Search for the cell housing the specified text and yield its (X, Y) center coordinate. 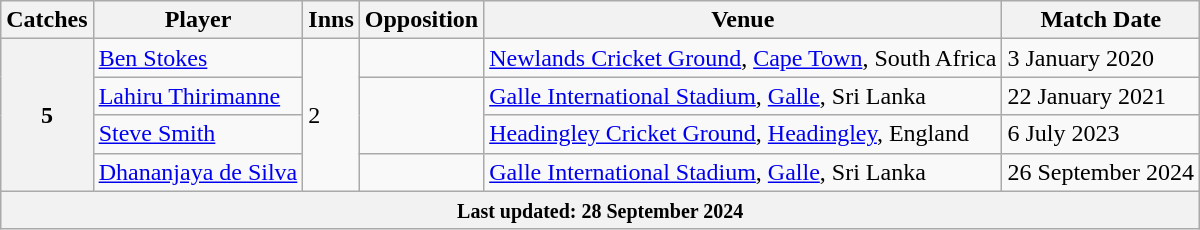
Match Date (1101, 20)
22 January 2021 (1101, 96)
Steve Smith (198, 134)
Headingley Cricket Ground, Headingley, England (743, 134)
26 September 2024 (1101, 172)
Opposition (421, 20)
Catches (47, 20)
Inns (331, 20)
2 (331, 115)
Venue (743, 20)
Player (198, 20)
Dhananjaya de Silva (198, 172)
3 January 2020 (1101, 58)
Ben Stokes (198, 58)
Newlands Cricket Ground, Cape Town, South Africa (743, 58)
Lahiru Thirimanne (198, 96)
6 July 2023 (1101, 134)
Last updated: 28 September 2024 (600, 210)
5 (47, 115)
